Capture the cell that displays the provided text and extract its [X, Y] central coordinate. 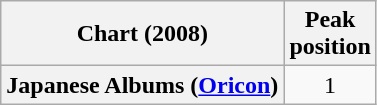
Peakposition [330, 34]
Chart (2008) [142, 34]
1 [330, 85]
Japanese Albums (Oricon) [142, 85]
